Output the (x, y) coordinate of the center of the cell containing the given text.  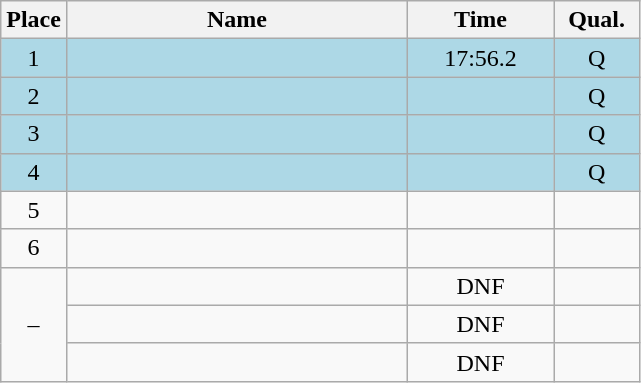
Place (34, 20)
4 (34, 172)
6 (34, 248)
2 (34, 96)
Name (236, 20)
Qual. (597, 20)
3 (34, 134)
– (34, 324)
1 (34, 58)
5 (34, 210)
Time (481, 20)
17:56.2 (481, 58)
